Output the (x, y) coordinate of the center of the cell containing the given text.  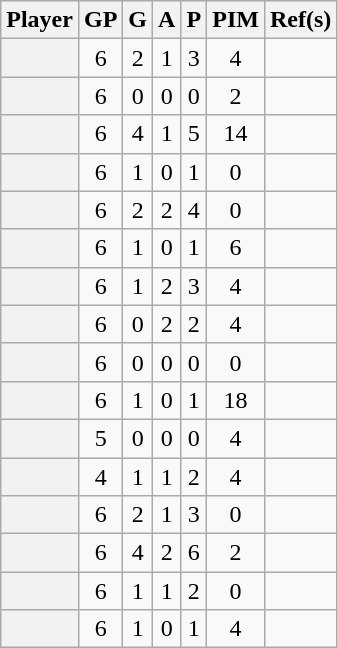
A (167, 20)
G (138, 20)
GP (100, 20)
PIM (236, 20)
14 (236, 134)
18 (236, 400)
Player (40, 20)
Ref(s) (300, 20)
P (194, 20)
